Find where the given text appears and provide that cell's center as [X, Y] coordinate. 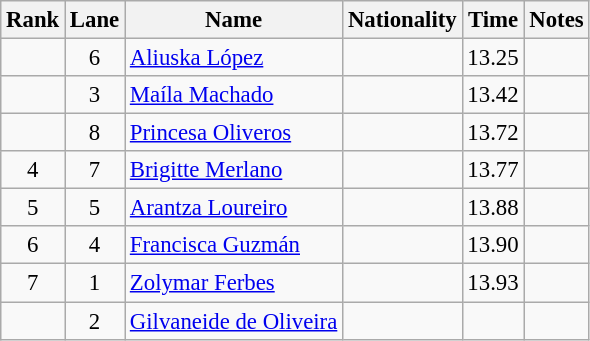
13.93 [493, 283]
Time [493, 20]
Nationality [402, 20]
1 [95, 283]
Notes [556, 20]
Gilvaneide de Oliveira [234, 321]
Brigitte Merlano [234, 170]
Name [234, 20]
2 [95, 321]
8 [95, 133]
Arantza Loureiro [234, 208]
Lane [95, 20]
13.42 [493, 95]
13.77 [493, 170]
13.25 [493, 58]
13.88 [493, 208]
Zolymar Ferbes [234, 283]
3 [95, 95]
Aliuska López [234, 58]
Maíla Machado [234, 95]
Princesa Oliveros [234, 133]
13.72 [493, 133]
13.90 [493, 245]
Rank [33, 20]
Francisca Guzmán [234, 245]
